Determine the [X, Y] coordinate at the center of the cell enclosing the given text.  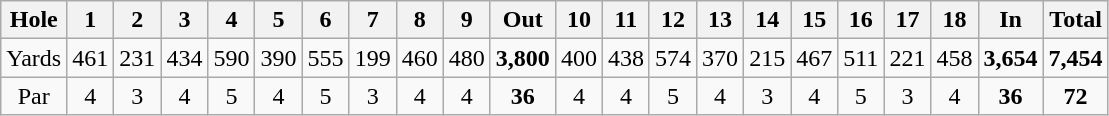
13 [720, 20]
434 [184, 58]
Yards [34, 58]
15 [814, 20]
Hole [34, 20]
461 [90, 58]
3,654 [1010, 58]
Out [522, 20]
12 [672, 20]
467 [814, 58]
8 [420, 20]
14 [768, 20]
438 [626, 58]
480 [466, 58]
72 [1076, 96]
370 [720, 58]
215 [768, 58]
Par [34, 96]
460 [420, 58]
3,800 [522, 58]
17 [908, 20]
7,454 [1076, 58]
10 [578, 20]
9 [466, 20]
555 [326, 58]
199 [372, 58]
458 [954, 58]
400 [578, 58]
In [1010, 20]
590 [232, 58]
2 [138, 20]
7 [372, 20]
511 [861, 58]
11 [626, 20]
18 [954, 20]
390 [278, 58]
6 [326, 20]
221 [908, 58]
574 [672, 58]
16 [861, 20]
1 [90, 20]
231 [138, 58]
Total [1076, 20]
